Search for the cell housing the specified text and yield its (X, Y) center coordinate. 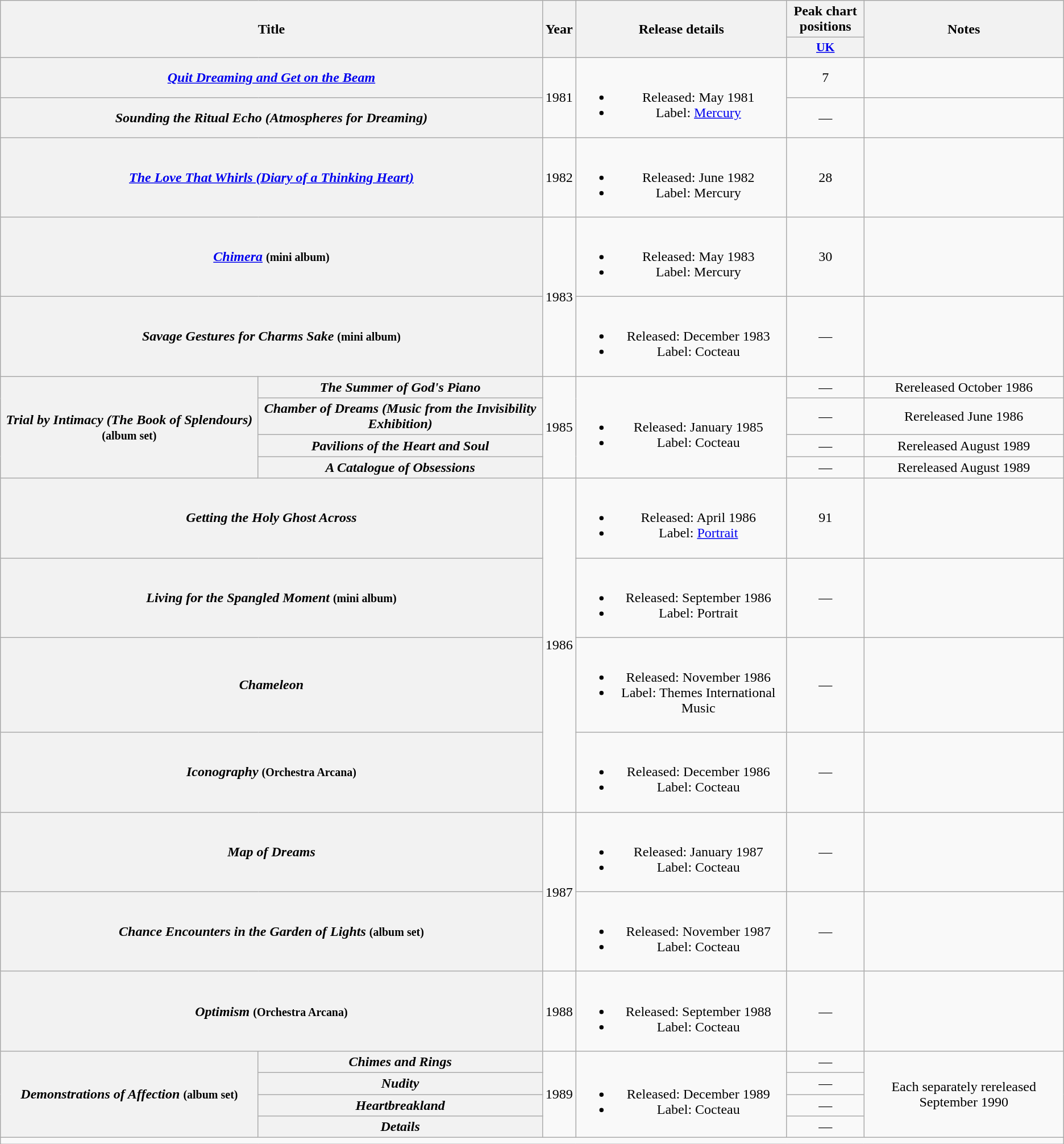
1987 (559, 892)
Year (559, 30)
1981 (559, 97)
1982 (559, 177)
7 (825, 77)
Quit Dreaming and Get on the Beam (272, 77)
Released: January 1985Label: Cocteau (681, 428)
Rereleased October 1986 (964, 387)
Living for the Spangled Moment (mini album) (272, 598)
30 (825, 257)
Released: June 1982Label: Mercury (681, 177)
Released: January 1987Label: Cocteau (681, 852)
Released: April 1986Label: Portrait (681, 518)
Each separately rereleased September 1990 (964, 1094)
Released: September 1988Label: Cocteau (681, 1011)
Released: December 1983Label: Cocteau (681, 337)
Savage Gestures for Charms Sake (mini album) (272, 337)
Iconography (Orchestra Arcana) (272, 772)
Pavilions of the Heart and Soul (400, 446)
Released: November 1987Label: Cocteau (681, 931)
Getting the Holy Ghost Across (272, 518)
Peak chart positions (825, 19)
1985 (559, 428)
Nudity (400, 1083)
A Catalogue of Obsessions (400, 467)
Demonstrations of Affection (album set) (130, 1094)
Rereleased June 1986 (964, 416)
Chameleon (272, 685)
Details (400, 1127)
Sounding the Ritual Echo (Atmospheres for Dreaming) (272, 117)
Released: December 1986Label: Cocteau (681, 772)
Released: November 1986Label: Themes International Music (681, 685)
1988 (559, 1011)
Release details (681, 30)
Chimes and Rings (400, 1062)
Chamber of Dreams (Music from the Invisibility Exhibition) (400, 416)
1983 (559, 297)
Released: September 1986Label: Portrait (681, 598)
Trial by Intimacy (The Book of Splendours) (album set) (130, 428)
The Love That Whirls (Diary of a Thinking Heart) (272, 177)
Chance Encounters in the Garden of Lights (album set) (272, 931)
91 (825, 518)
Map of Dreams (272, 852)
Released: December 1989Label: Cocteau (681, 1094)
Optimism (Orchestra Arcana) (272, 1011)
Chimera (mini album) (272, 257)
1986 (559, 645)
UK (825, 48)
Released: May 1983Label: Mercury (681, 257)
The Summer of God's Piano (400, 387)
Heartbreakland (400, 1105)
1989 (559, 1094)
Notes (964, 30)
Title (272, 30)
Released: May 1981Label: Mercury (681, 97)
28 (825, 177)
